Provide the (X, Y) coordinate of the cell's center where the given text is located.  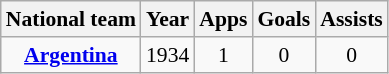
Apps (223, 19)
1 (223, 55)
Goals (284, 19)
Argentina (71, 55)
1934 (168, 55)
National team (71, 19)
Assists (352, 19)
Year (168, 19)
